Output the [X, Y] coordinate of the center of the cell containing the given text.  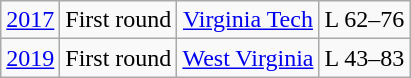
L 43–83 [364, 58]
2017 [30, 20]
2019 [30, 58]
Virginia Tech [248, 20]
West Virginia [248, 58]
L 62–76 [364, 20]
